Locate the cell with the specified text and output its [X, Y] center coordinate. 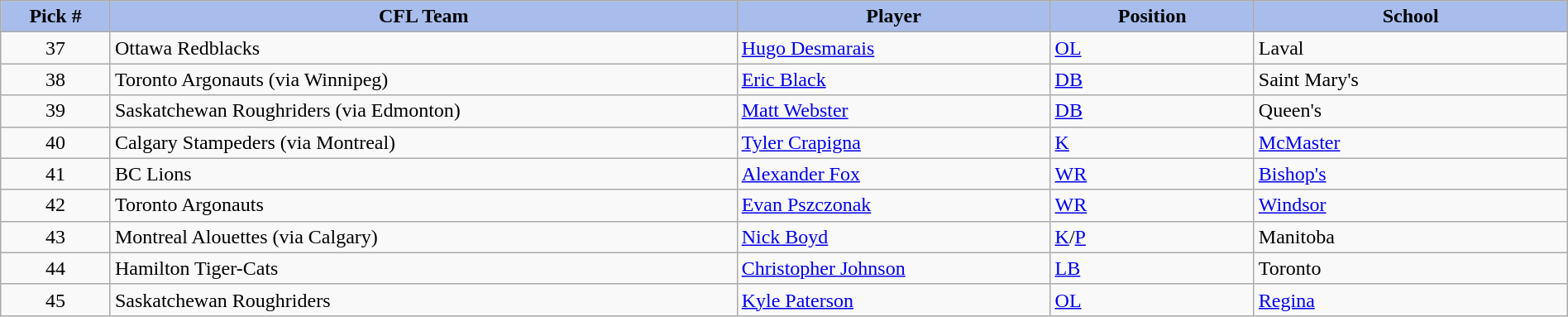
Bishop's [1411, 174]
Saskatchewan Roughriders [423, 300]
K [1152, 142]
CFL Team [423, 17]
44 [56, 268]
Tyler Crapigna [893, 142]
McMaster [1411, 142]
Hugo Desmarais [893, 48]
40 [56, 142]
43 [56, 237]
37 [56, 48]
K/P [1152, 237]
38 [56, 79]
Queen's [1411, 111]
45 [56, 300]
Eric Black [893, 79]
Position [1152, 17]
Hamilton Tiger-Cats [423, 268]
BC Lions [423, 174]
Evan Pszczonak [893, 205]
Montreal Alouettes (via Calgary) [423, 237]
Toronto [1411, 268]
Matt Webster [893, 111]
Saint Mary's [1411, 79]
Toronto Argonauts (via Winnipeg) [423, 79]
School [1411, 17]
Calgary Stampeders (via Montreal) [423, 142]
Windsor [1411, 205]
Ottawa Redblacks [423, 48]
Pick # [56, 17]
39 [56, 111]
Saskatchewan Roughriders (via Edmonton) [423, 111]
42 [56, 205]
Nick Boyd [893, 237]
Alexander Fox [893, 174]
Kyle Paterson [893, 300]
Toronto Argonauts [423, 205]
Christopher Johnson [893, 268]
Player [893, 17]
Laval [1411, 48]
LB [1152, 268]
Manitoba [1411, 237]
Regina [1411, 300]
41 [56, 174]
